For the text-containing cell, return its midpoint in (X, Y) coordinate format. 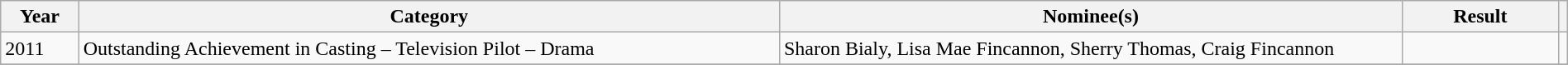
Result (1480, 17)
Outstanding Achievement in Casting – Television Pilot – Drama (428, 48)
2011 (40, 48)
Sharon Bialy, Lisa Mae Fincannon, Sherry Thomas, Craig Fincannon (1090, 48)
Category (428, 17)
Nominee(s) (1090, 17)
Year (40, 17)
